Scan for the cell matching the given text and deliver its (x, y) coordinate at center. 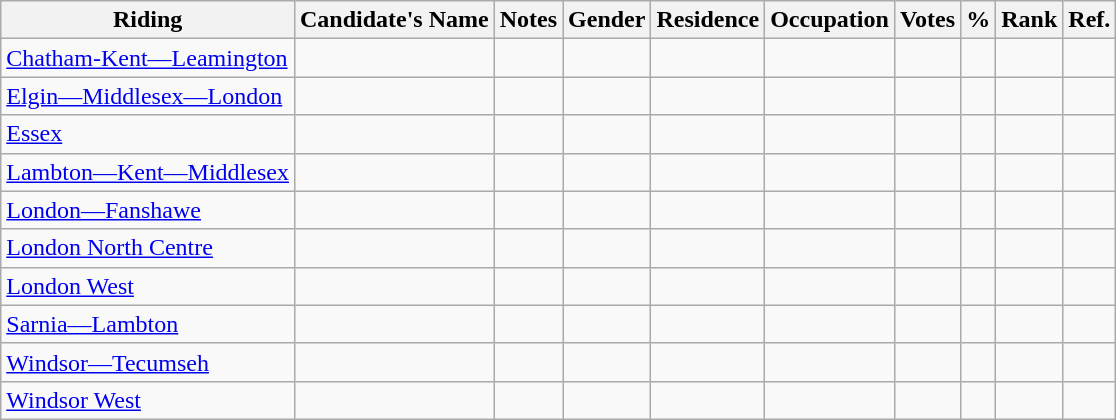
Gender (607, 20)
Essex (148, 134)
Windsor West (148, 400)
Riding (148, 20)
Ref. (1090, 20)
Sarnia—Lambton (148, 324)
London—Fanshawe (148, 210)
Candidate's Name (394, 20)
Occupation (830, 20)
Notes (528, 20)
London West (148, 286)
London North Centre (148, 248)
Lambton—Kent—Middlesex (148, 172)
Votes (927, 20)
Residence (708, 20)
Elgin—Middlesex—London (148, 96)
Windsor—Tecumseh (148, 362)
Chatham-Kent—Leamington (148, 58)
% (978, 20)
Rank (1030, 20)
